Identify which cell holds the provided text, then report its [X, Y] central coordinate. 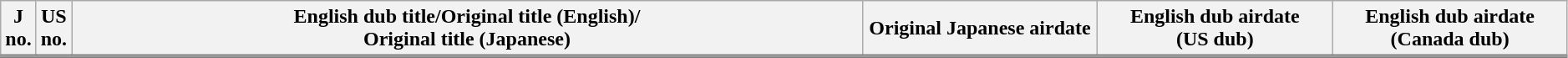
Original Japanese airdate [979, 29]
J no. [18, 29]
English dub airdate (US dub) [1215, 29]
English dub airdate (Canada dub) [1450, 29]
US no. [53, 29]
English dub title/Original title (English)/Original title (Japanese) [468, 29]
